For the text-containing cell, return its midpoint in [x, y] coordinate format. 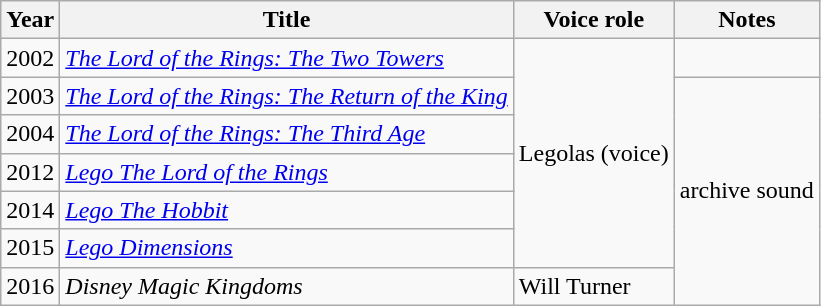
Legolas (voice) [594, 153]
Notes [746, 20]
Year [30, 20]
Title [286, 20]
Voice role [594, 20]
2003 [30, 96]
archive sound [746, 191]
2002 [30, 58]
The Lord of the Rings: The Return of the King [286, 96]
Lego The Hobbit [286, 210]
2016 [30, 286]
2015 [30, 248]
Will Turner [594, 286]
2012 [30, 172]
Disney Magic Kingdoms [286, 286]
The Lord of the Rings: The Third Age [286, 134]
2004 [30, 134]
Lego The Lord of the Rings [286, 172]
The Lord of the Rings: The Two Towers [286, 58]
Lego Dimensions [286, 248]
2014 [30, 210]
